Detect which cell encompasses the target text, then output its [x, y] center coordinate. 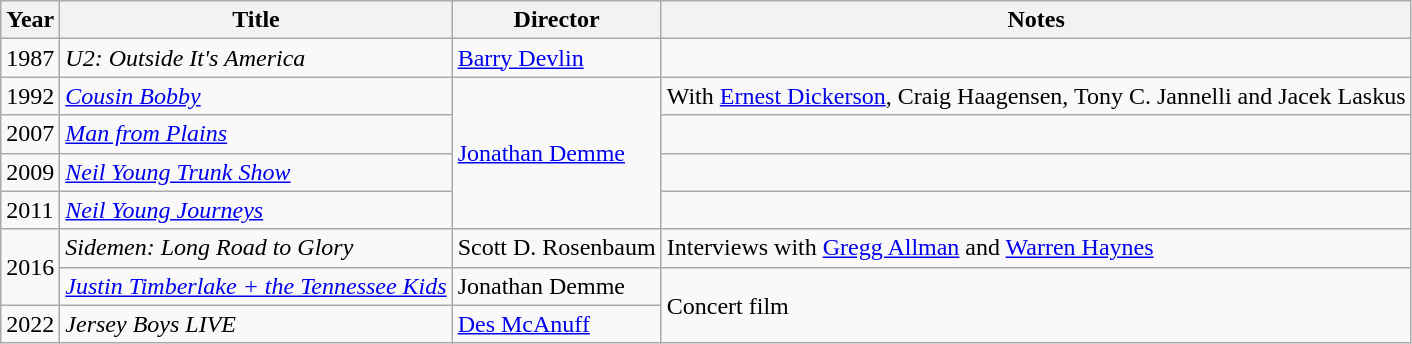
2009 [30, 172]
Man from Plains [256, 134]
Year [30, 20]
Director [556, 20]
With Ernest Dickerson, Craig Haagensen, Tony C. Jannelli and Jacek Laskus [1036, 96]
Title [256, 20]
2007 [30, 134]
U2: Outside It's America [256, 58]
Neil Young Trunk Show [256, 172]
Concert film [1036, 305]
Scott D. Rosenbaum [556, 248]
2011 [30, 210]
Interviews with Gregg Allman and Warren Haynes [1036, 248]
2022 [30, 324]
Cousin Bobby [256, 96]
Des McAnuff [556, 324]
1992 [30, 96]
Sidemen: Long Road to Glory [256, 248]
Jersey Boys LIVE [256, 324]
1987 [30, 58]
Justin Timberlake + the Tennessee Kids [256, 286]
2016 [30, 267]
Notes [1036, 20]
Neil Young Journeys [256, 210]
Barry Devlin [556, 58]
